Extract the (X, Y) coordinate from the center of the cell holding the provided text.  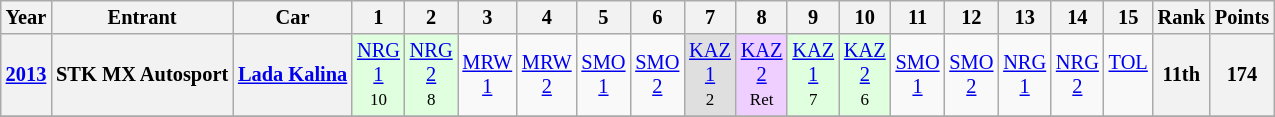
Rank (1182, 17)
NRG28 (432, 75)
MRW1 (488, 75)
14 (1078, 17)
NRG2 (1078, 75)
6 (657, 17)
TOL (1128, 75)
2013 (26, 75)
Year (26, 17)
STK MX Autosport (142, 75)
3 (488, 17)
Lada Kalina (292, 75)
174 (1242, 75)
Entrant (142, 17)
10 (865, 17)
KAZ12 (710, 75)
1 (378, 17)
11 (918, 17)
KAZ26 (865, 75)
9 (813, 17)
7 (710, 17)
MRW2 (547, 75)
15 (1128, 17)
12 (971, 17)
NRG1 (1024, 75)
8 (762, 17)
KAZ17 (813, 75)
11th (1182, 75)
13 (1024, 17)
Car (292, 17)
Points (1242, 17)
KAZ2Ret (762, 75)
5 (604, 17)
NRG110 (378, 75)
2 (432, 17)
4 (547, 17)
